Search for the cell housing the specified text and yield its [X, Y] center coordinate. 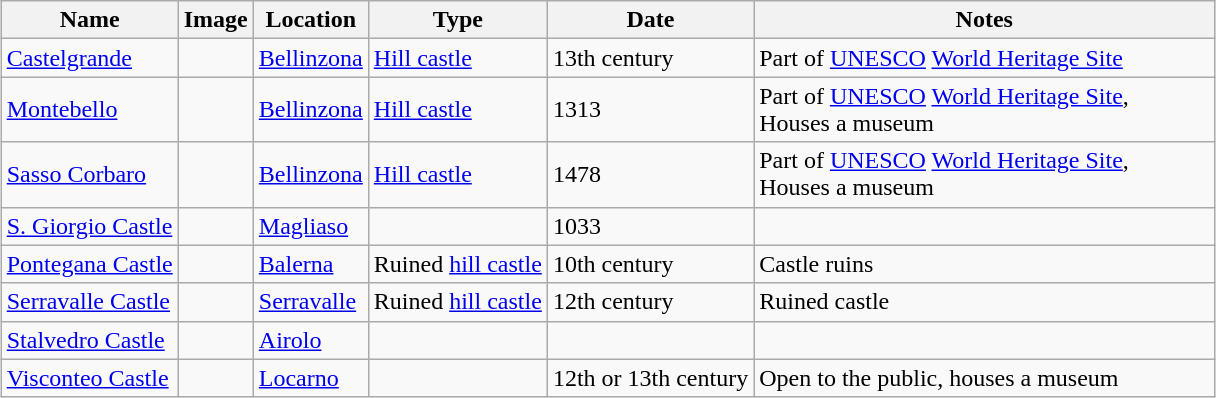
Serravalle [310, 302]
Magliaso [310, 226]
1313 [650, 110]
Notes [984, 20]
Part of UNESCO World Heritage Site [984, 58]
S. Giorgio Castle [90, 226]
Montebello [90, 110]
Visconteo Castle [90, 378]
Name [90, 20]
Sasso Corbaro [90, 174]
1478 [650, 174]
Balerna [310, 264]
Airolo [310, 340]
13th century [650, 58]
12th or 13th century [650, 378]
Serravalle Castle [90, 302]
Ruined castle [984, 302]
Locarno [310, 378]
10th century [650, 264]
Pontegana Castle [90, 264]
1033 [650, 226]
Type [458, 20]
Image [216, 20]
Castelgrande [90, 58]
Open to the public, houses a museum [984, 378]
12th century [650, 302]
Date [650, 20]
Stalvedro Castle [90, 340]
Location [310, 20]
Castle ruins [984, 264]
